Search for the cell housing the specified text and yield its (X, Y) center coordinate. 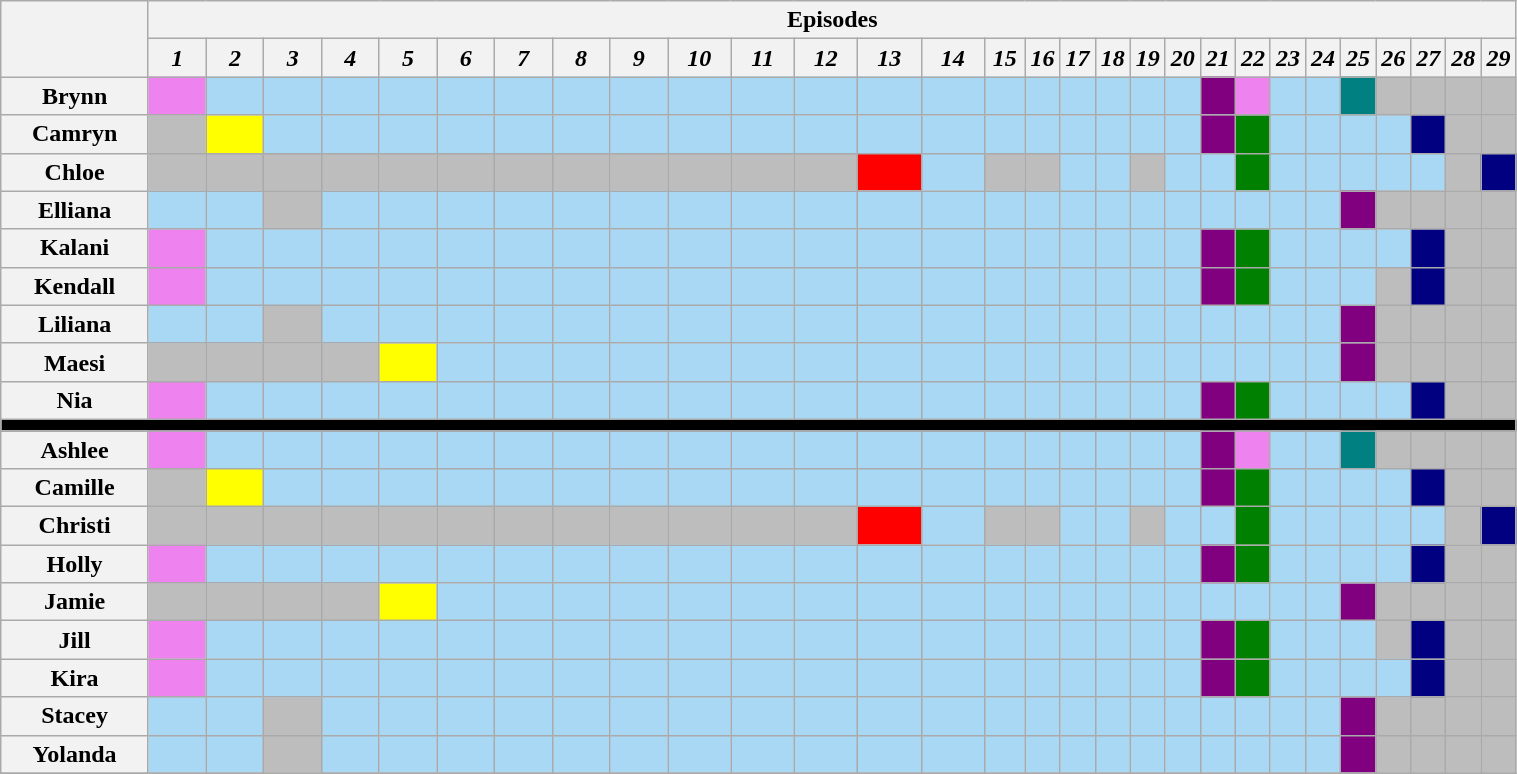
Yolanda (75, 754)
2 (235, 58)
Ashlee (75, 449)
12 (826, 58)
Kalani (75, 248)
Elliana (75, 210)
22 (1252, 58)
Jill (75, 640)
25 (1358, 58)
4 (350, 58)
5 (408, 58)
18 (1112, 58)
26 (1394, 58)
Maesi (75, 362)
9 (639, 58)
8 (581, 58)
Liliana (75, 324)
Kira (75, 678)
15 (1005, 58)
14 (953, 58)
3 (293, 58)
Brynn (75, 96)
Nia (75, 400)
27 (1428, 58)
11 (762, 58)
Kendall (75, 286)
Christi (75, 526)
Jamie (75, 602)
19 (1148, 58)
Holly (75, 564)
16 (1042, 58)
Stacey (75, 716)
10 (700, 58)
Camryn (75, 134)
Episodes (832, 20)
29 (1498, 58)
21 (1218, 58)
7 (524, 58)
23 (1288, 58)
24 (1322, 58)
20 (1182, 58)
6 (466, 58)
Camille (75, 488)
17 (1078, 58)
13 (890, 58)
1 (177, 58)
Chloe (75, 172)
28 (1464, 58)
